Return (X, Y) of the center of cell containing provided text 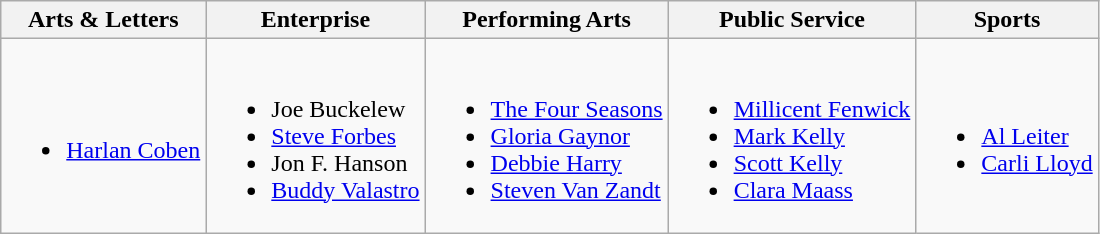
Millicent FenwickMark KellyScott KellyClara Maass (792, 136)
Joe BuckelewSteve ForbesJon F. HansonBuddy Valastro (316, 136)
Public Service (792, 20)
Arts & Letters (104, 20)
Al LeiterCarli Lloyd (1007, 136)
Harlan Coben (104, 136)
Enterprise (316, 20)
Sports (1007, 20)
Performing Arts (546, 20)
The Four SeasonsGloria GaynorDebbie HarrySteven Van Zandt (546, 136)
